Locate the cell with the specified text and output its [x, y] center coordinate. 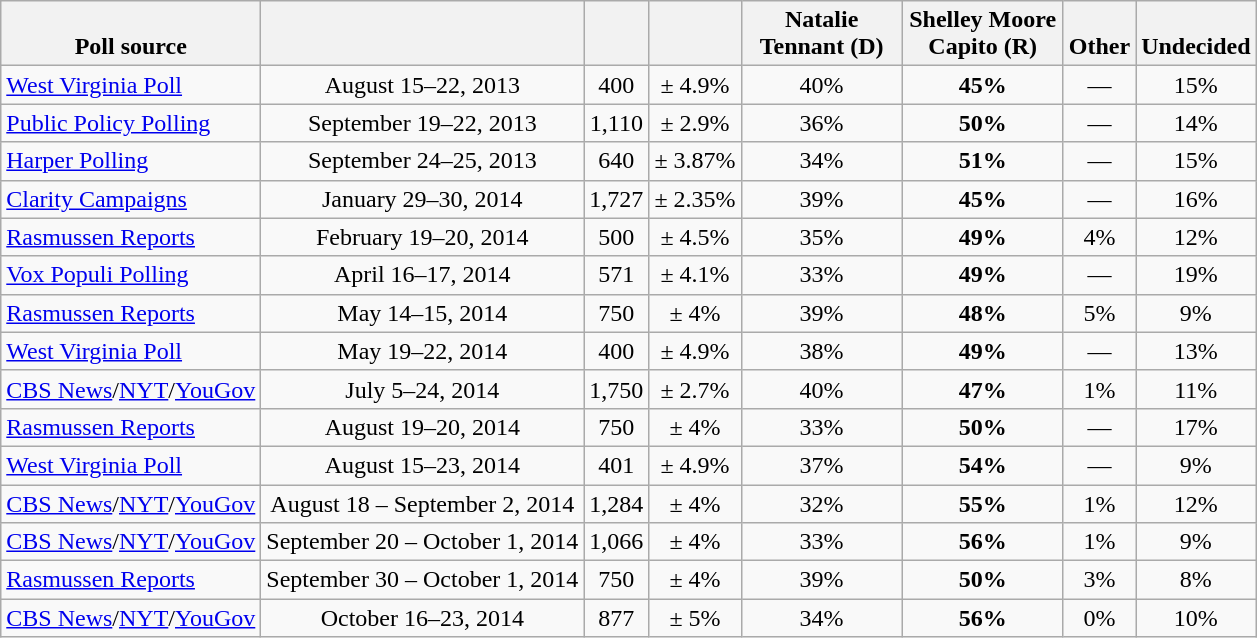
August 15–22, 2013 [422, 85]
August 18 – September 2, 2014 [422, 503]
± 3.87% [695, 161]
571 [616, 275]
1,284 [616, 503]
July 5–24, 2014 [422, 389]
55% [982, 503]
± 4.1% [695, 275]
14% [1196, 123]
3% [1099, 580]
January 29–30, 2014 [422, 199]
877 [616, 618]
37% [822, 465]
Clarity Campaigns [131, 199]
1,750 [616, 389]
35% [822, 237]
640 [616, 161]
May 14–15, 2014 [422, 313]
Public Policy Polling [131, 123]
1,110 [616, 123]
36% [822, 123]
13% [1196, 351]
0% [1099, 618]
500 [616, 237]
401 [616, 465]
Vox Populi Polling [131, 275]
August 19–20, 2014 [422, 427]
19% [1196, 275]
September 30 – October 1, 2014 [422, 580]
± 2.9% [695, 123]
October 16–23, 2014 [422, 618]
17% [1196, 427]
± 2.35% [695, 199]
April 16–17, 2014 [422, 275]
1,066 [616, 542]
10% [1196, 618]
NatalieTennant (D) [822, 34]
51% [982, 161]
September 20 – October 1, 2014 [422, 542]
8% [1196, 580]
February 19–20, 2014 [422, 237]
Harper Polling [131, 161]
Poll source [131, 34]
Other [1099, 34]
1,727 [616, 199]
Shelley MooreCapito (R) [982, 34]
11% [1196, 389]
32% [822, 503]
± 2.7% [695, 389]
16% [1196, 199]
August 15–23, 2014 [422, 465]
May 19–22, 2014 [422, 351]
54% [982, 465]
5% [1099, 313]
47% [982, 389]
± 5% [695, 618]
± 4.5% [695, 237]
Undecided [1196, 34]
September 24–25, 2013 [422, 161]
4% [1099, 237]
September 19–22, 2013 [422, 123]
48% [982, 313]
38% [822, 351]
